Extract the (x, y) coordinate from the center of the cell holding the provided text.  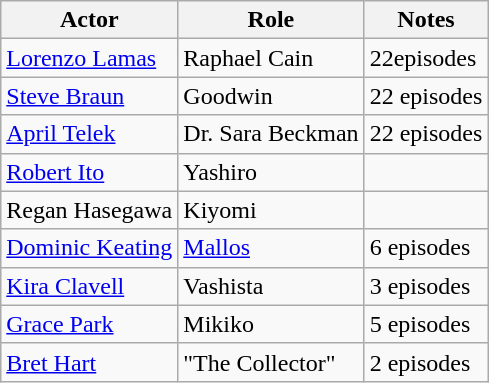
2 episodes (426, 362)
Mallos (271, 248)
Grace Park (90, 324)
April Telek (90, 134)
Kiyomi (271, 210)
Lorenzo Lamas (90, 58)
Goodwin (271, 96)
22episodes (426, 58)
6 episodes (426, 248)
3 episodes (426, 286)
Role (271, 20)
Dr. Sara Beckman (271, 134)
"The Collector" (271, 362)
Dominic Keating (90, 248)
Robert Ito (90, 172)
5 episodes (426, 324)
Raphael Cain (271, 58)
Vashista (271, 286)
Bret Hart (90, 362)
Actor (90, 20)
Steve Braun (90, 96)
Regan Hasegawa (90, 210)
Kira Clavell (90, 286)
Yashiro (271, 172)
Mikiko (271, 324)
Notes (426, 20)
